Capture the cell that displays the provided text and extract its [X, Y] central coordinate. 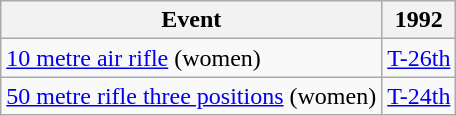
1992 [419, 20]
50 metre rifle three positions (women) [192, 96]
Event [192, 20]
T-24th [419, 96]
T-26th [419, 58]
10 metre air rifle (women) [192, 58]
